Detect which cell encompasses the target text, then output its (X, Y) center coordinate. 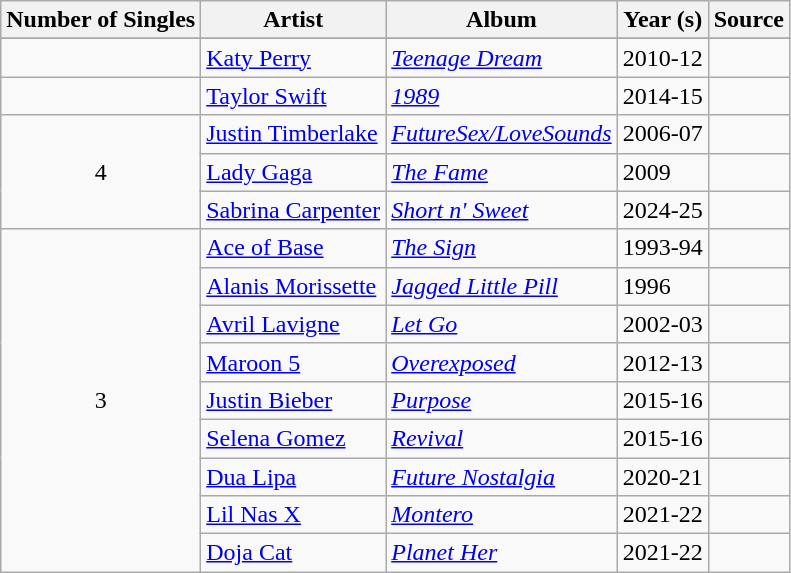
The Fame (502, 172)
Purpose (502, 400)
Katy Perry (294, 58)
Year (s) (662, 20)
2020-21 (662, 477)
Dua Lipa (294, 477)
Album (502, 20)
2012-13 (662, 362)
Short n' Sweet (502, 210)
Planet Her (502, 553)
Lil Nas X (294, 515)
Artist (294, 20)
Maroon 5 (294, 362)
Source (748, 20)
1993-94 (662, 248)
2014-15 (662, 96)
Montero (502, 515)
Lady Gaga (294, 172)
Doja Cat (294, 553)
Overexposed (502, 362)
Future Nostalgia (502, 477)
2024-25 (662, 210)
Jagged Little Pill (502, 286)
1989 (502, 96)
2009 (662, 172)
Teenage Dream (502, 58)
2006-07 (662, 134)
Let Go (502, 324)
Selena Gomez (294, 438)
Taylor Swift (294, 96)
2010-12 (662, 58)
FutureSex/LoveSounds (502, 134)
4 (101, 172)
3 (101, 400)
Ace of Base (294, 248)
Alanis Morissette (294, 286)
2002-03 (662, 324)
Sabrina Carpenter (294, 210)
Number of Singles (101, 20)
Justin Timberlake (294, 134)
Avril Lavigne (294, 324)
1996 (662, 286)
Justin Bieber (294, 400)
Revival (502, 438)
The Sign (502, 248)
